From the cell containing the given text, extract its center point as (X, Y) coordinate. 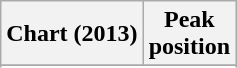
Peakposition (189, 34)
Chart (2013) (72, 34)
